Detect which cell encompasses the target text, then output its (x, y) center coordinate. 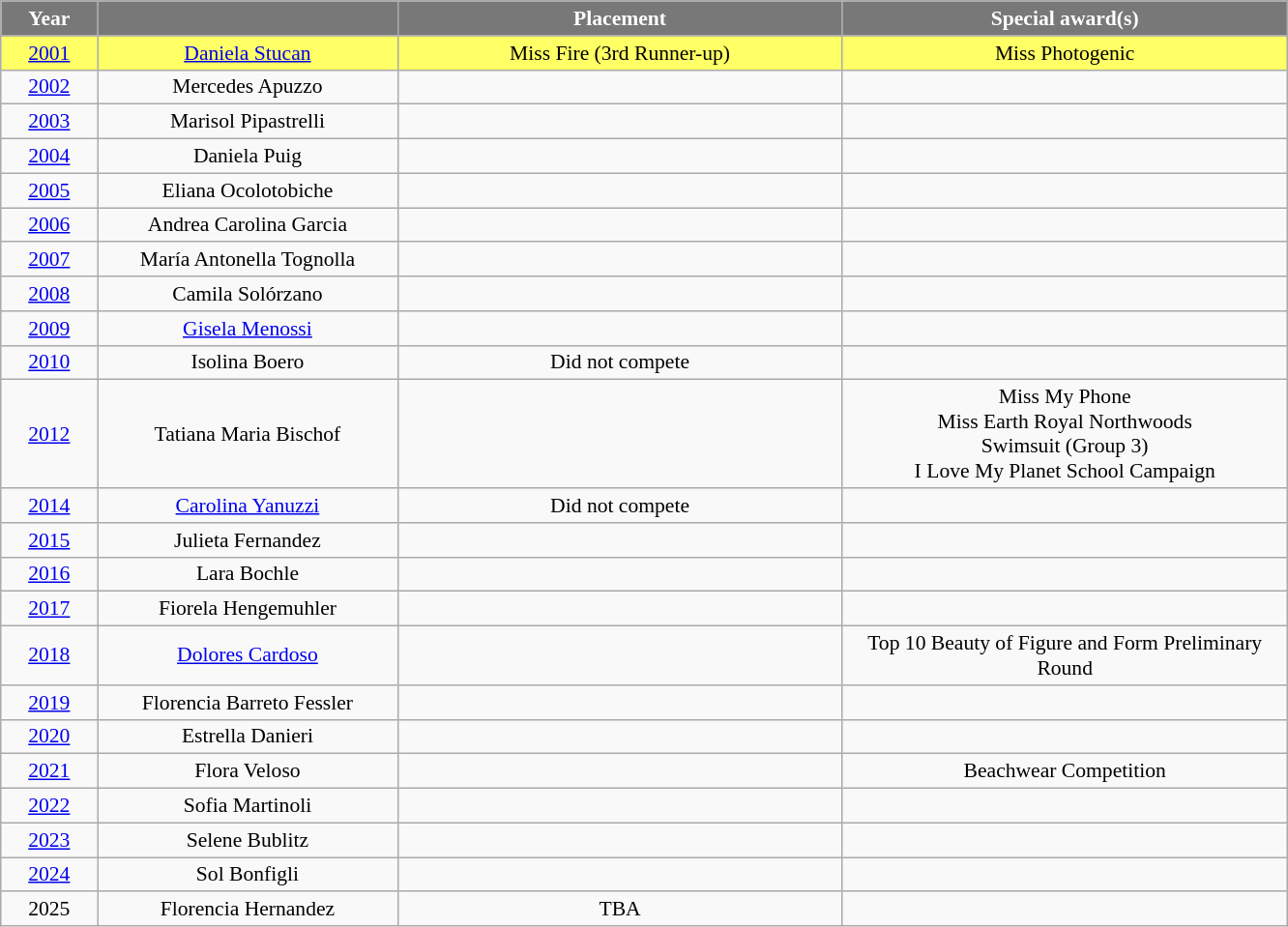
Mercedes Apuzzo (248, 87)
Year (49, 18)
Sol Bonfigli (248, 875)
2024 (49, 875)
Miss My Phone Miss Earth Royal Northwoods Swimsuit (Group 3) I Love My Planet School Campaign (1065, 434)
Florencia Hernandez (248, 910)
Selene Bublitz (248, 840)
Estrella Danieri (248, 737)
2008 (49, 294)
Isolina Boero (248, 362)
Miss Fire (3rd Runner-up) (620, 53)
Miss Photogenic (1065, 53)
Gisela Menossi (248, 329)
Sofia Martinoli (248, 806)
2015 (49, 540)
María Antonella Tognolla (248, 260)
TBA (620, 910)
2009 (49, 329)
Flora Veloso (248, 771)
Marisol Pipastrelli (248, 122)
2022 (49, 806)
Andrea Carolina Garcia (248, 225)
Tatiana Maria Bischof (248, 434)
2001 (49, 53)
2014 (49, 506)
2018 (49, 655)
Daniela Stucan (248, 53)
Julieta Fernandez (248, 540)
2012 (49, 434)
Carolina Yanuzzi (248, 506)
2023 (49, 840)
Dolores Cardoso (248, 655)
Daniela Puig (248, 157)
2002 (49, 87)
2005 (49, 190)
Lara Bochle (248, 574)
Placement (620, 18)
2020 (49, 737)
Camila Solórzano (248, 294)
2019 (49, 703)
2017 (49, 609)
Beachwear Competition (1065, 771)
2016 (49, 574)
Special award(s) (1065, 18)
2010 (49, 362)
2003 (49, 122)
2007 (49, 260)
2006 (49, 225)
Top 10 Beauty of Figure and Form Preliminary Round (1065, 655)
2021 (49, 771)
Eliana Ocolotobiche (248, 190)
2025 (49, 910)
Fiorela Hengemuhler (248, 609)
2004 (49, 157)
Florencia Barreto Fessler (248, 703)
